Pinpoint the cell where the given text exists, returning its (X, Y) midpoint coordinate. 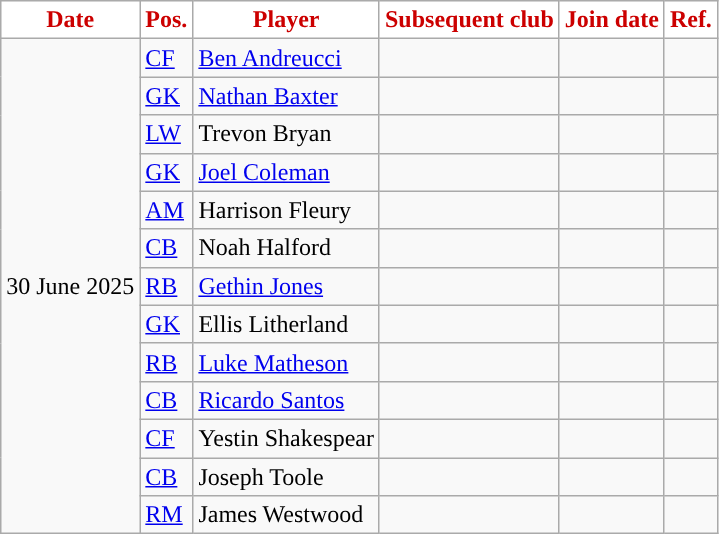
Joel Coleman (286, 172)
Pos. (166, 20)
Yestin Shakespear (286, 438)
RM (166, 515)
Trevon Bryan (286, 134)
Harrison Fleury (286, 210)
Ben Andreucci (286, 58)
James Westwood (286, 515)
Join date (612, 20)
Ricardo Santos (286, 400)
Gethin Jones (286, 286)
Ref. (690, 20)
AM (166, 210)
Noah Halford (286, 248)
Ellis Litherland (286, 324)
Luke Matheson (286, 362)
Player (286, 20)
Joseph Toole (286, 477)
LW (166, 134)
Subsequent club (469, 20)
Nathan Baxter (286, 96)
30 June 2025 (70, 286)
Date (70, 20)
